Provide the (X, Y) coordinate of the cell's center where the given text is located.  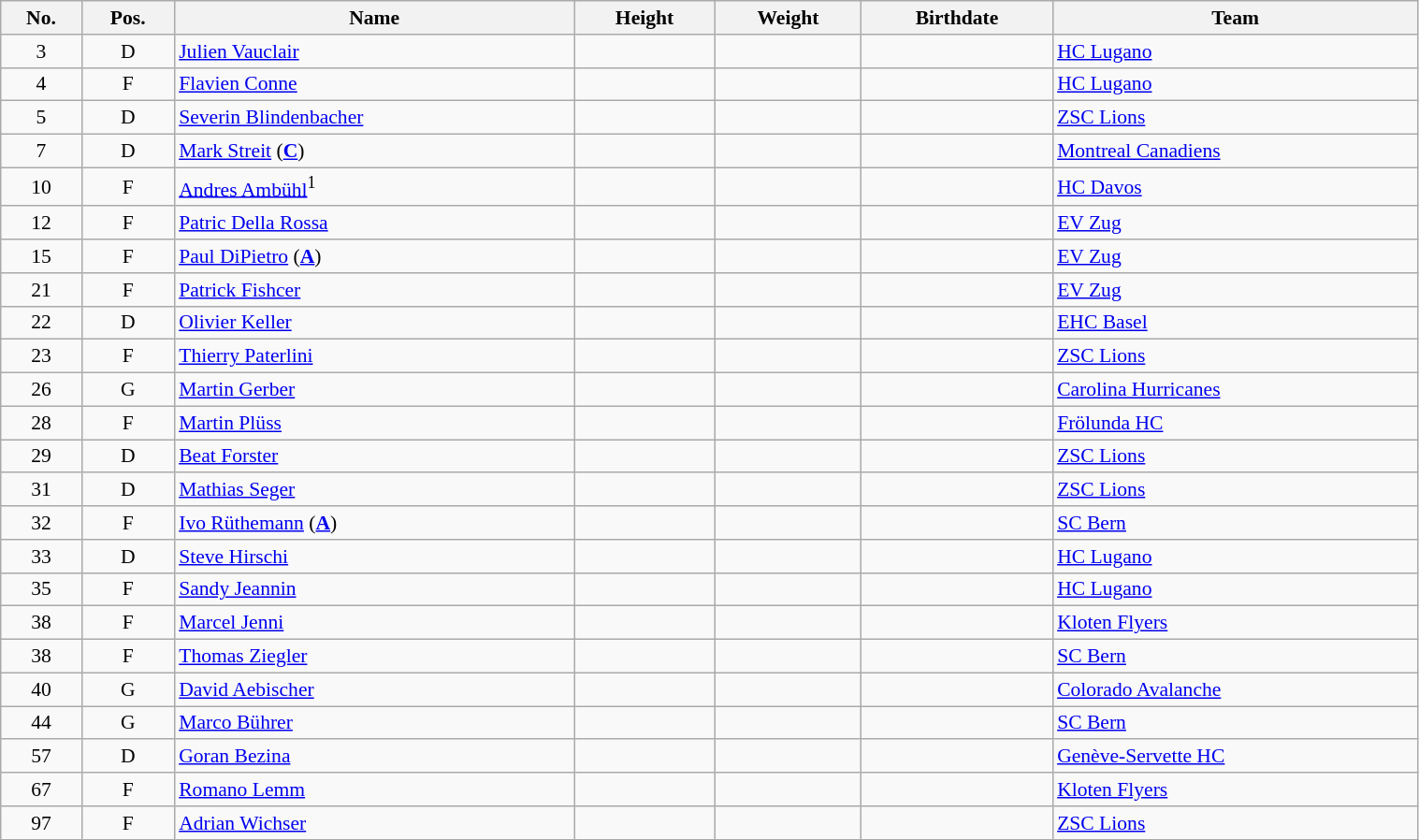
Height (644, 18)
26 (41, 390)
Adrian Wichser (374, 823)
HC Davos (1235, 187)
12 (41, 224)
Mark Streit (C) (374, 152)
Ivo Rüthemann (A) (374, 523)
22 (41, 323)
Carolina Hurricanes (1235, 390)
Martin Plüss (374, 423)
Thomas Ziegler (374, 657)
Genève-Servette HC (1235, 757)
32 (41, 523)
Paul DiPietro (A) (374, 256)
Team (1235, 18)
57 (41, 757)
Montreal Canadiens (1235, 152)
Frölunda HC (1235, 423)
Sandy Jeannin (374, 589)
Birthdate (957, 18)
Goran Bezina (374, 757)
Romano Lemm (374, 789)
29 (41, 456)
44 (41, 723)
33 (41, 557)
21 (41, 290)
No. (41, 18)
Martin Gerber (374, 390)
35 (41, 589)
Patrick Fishcer (374, 290)
Flavien Conne (374, 84)
31 (41, 490)
3 (41, 51)
Marco Bührer (374, 723)
Name (374, 18)
97 (41, 823)
Julien Vauclair (374, 51)
Mathias Seger (374, 490)
Steve Hirschi (374, 557)
David Aebischer (374, 689)
Marcel Jenni (374, 623)
Olivier Keller (374, 323)
Beat Forster (374, 456)
23 (41, 356)
Colorado Avalanche (1235, 689)
10 (41, 187)
7 (41, 152)
15 (41, 256)
Severin Blindenbacher (374, 118)
EHC Basel (1235, 323)
Weight (788, 18)
Patric Della Rossa (374, 224)
4 (41, 84)
5 (41, 118)
Andres Ambühl1 (374, 187)
Pos. (127, 18)
28 (41, 423)
40 (41, 689)
Thierry Paterlini (374, 356)
67 (41, 789)
